From the cell containing the given text, extract its center point as (X, Y) coordinate. 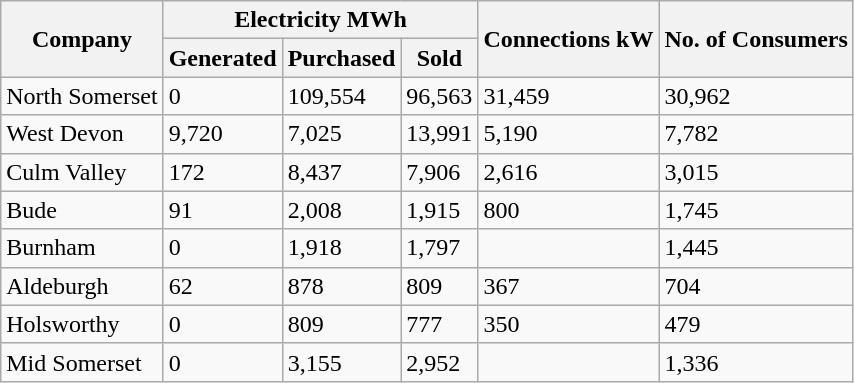
2,952 (440, 362)
7,025 (342, 134)
Purchased (342, 58)
Holsworthy (82, 324)
Connections kW (568, 39)
1,918 (342, 248)
800 (568, 210)
Electricity MWh (320, 20)
109,554 (342, 96)
No. of Consumers (756, 39)
1,915 (440, 210)
1,797 (440, 248)
Culm Valley (82, 172)
7,782 (756, 134)
704 (756, 286)
96,563 (440, 96)
777 (440, 324)
350 (568, 324)
9,720 (222, 134)
2,008 (342, 210)
Aldeburgh (82, 286)
Sold (440, 58)
91 (222, 210)
30,962 (756, 96)
1,336 (756, 362)
2,616 (568, 172)
Burnham (82, 248)
Mid Somerset (82, 362)
3,155 (342, 362)
13,991 (440, 134)
367 (568, 286)
Generated (222, 58)
Company (82, 39)
5,190 (568, 134)
Bude (82, 210)
62 (222, 286)
31,459 (568, 96)
172 (222, 172)
1,745 (756, 210)
3,015 (756, 172)
West Devon (82, 134)
North Somerset (82, 96)
1,445 (756, 248)
7,906 (440, 172)
479 (756, 324)
878 (342, 286)
8,437 (342, 172)
